From the cell containing the given text, extract its center point as (X, Y) coordinate. 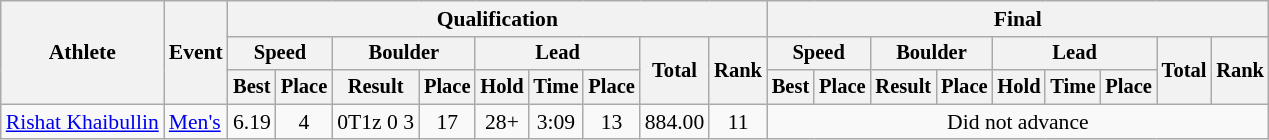
Final (1018, 19)
884.00 (674, 122)
6.19 (252, 122)
28+ (502, 122)
Did not advance (1018, 122)
4 (304, 122)
Rishat Khaibullin (82, 122)
Athlete (82, 52)
3:09 (556, 122)
Event (196, 52)
17 (447, 122)
0T1z 0 3 (376, 122)
Qualification (498, 19)
11 (738, 122)
13 (611, 122)
Men's (196, 122)
